Return (x, y) of the center of cell containing provided text 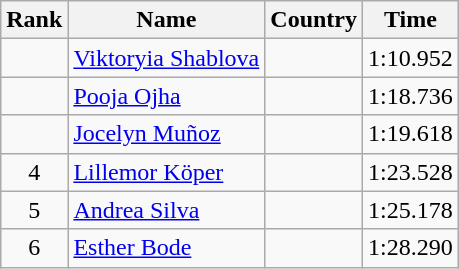
Jocelyn Muñoz (166, 134)
Country (314, 20)
Rank (34, 20)
1:18.736 (411, 96)
Pooja Ojha (166, 96)
Esther Bode (166, 248)
Lillemor Köper (166, 172)
5 (34, 210)
1:23.528 (411, 172)
1:28.290 (411, 248)
6 (34, 248)
1:25.178 (411, 210)
Andrea Silva (166, 210)
Viktoryia Shablova (166, 58)
Time (411, 20)
1:10.952 (411, 58)
Name (166, 20)
4 (34, 172)
1:19.618 (411, 134)
